Output the (x, y) coordinate of the center of the cell containing the given text.  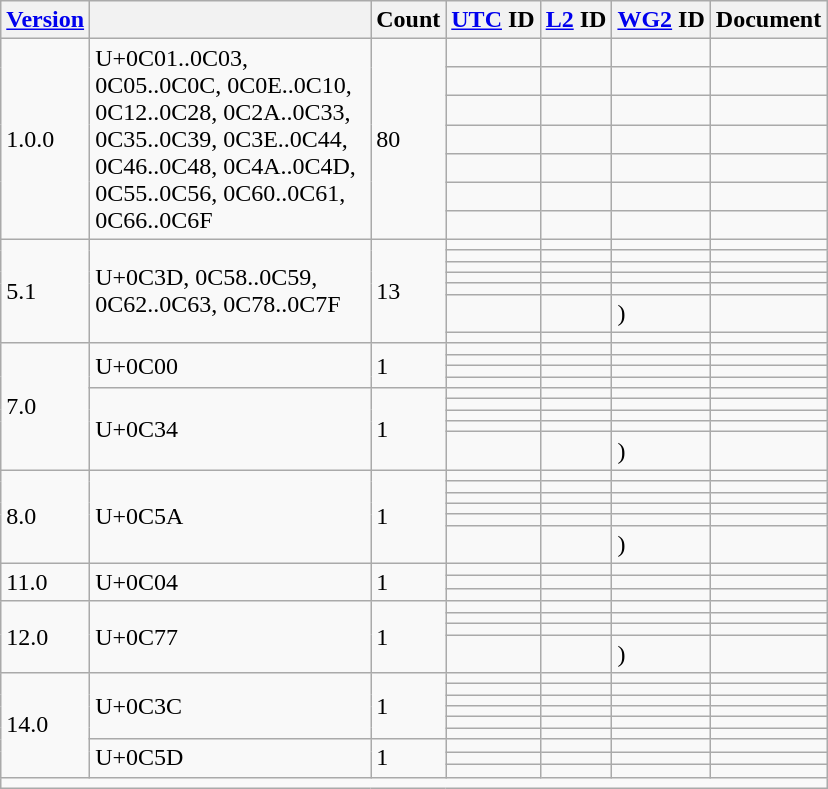
12.0 (46, 636)
U+0C3D, 0C58..0C59, 0C62..0C63, 0C78..0C7F (230, 291)
UTC ID (493, 20)
1.0.0 (46, 139)
WG2 ID (661, 20)
5.1 (46, 291)
L2 ID (576, 20)
U+0C5A (230, 516)
U+0C00 (230, 365)
80 (408, 139)
U+0C04 (230, 582)
U+0C77 (230, 636)
U+0C01..0C03, 0C05..0C0C, 0C0E..0C10, 0C12..0C28, 0C2A..0C33, 0C35..0C39, 0C3E..0C44, 0C46..0C48, 0C4A..0C4D, 0C55..0C56, 0C60..0C61, 0C66..0C6F (230, 139)
U+0C3C (230, 706)
8.0 (46, 516)
Count (408, 20)
Version (46, 20)
Document (768, 20)
U+0C5D (230, 758)
U+0C34 (230, 429)
7.0 (46, 406)
11.0 (46, 582)
14.0 (46, 725)
13 (408, 291)
